Identify which cell holds the provided text, then report its [x, y] central coordinate. 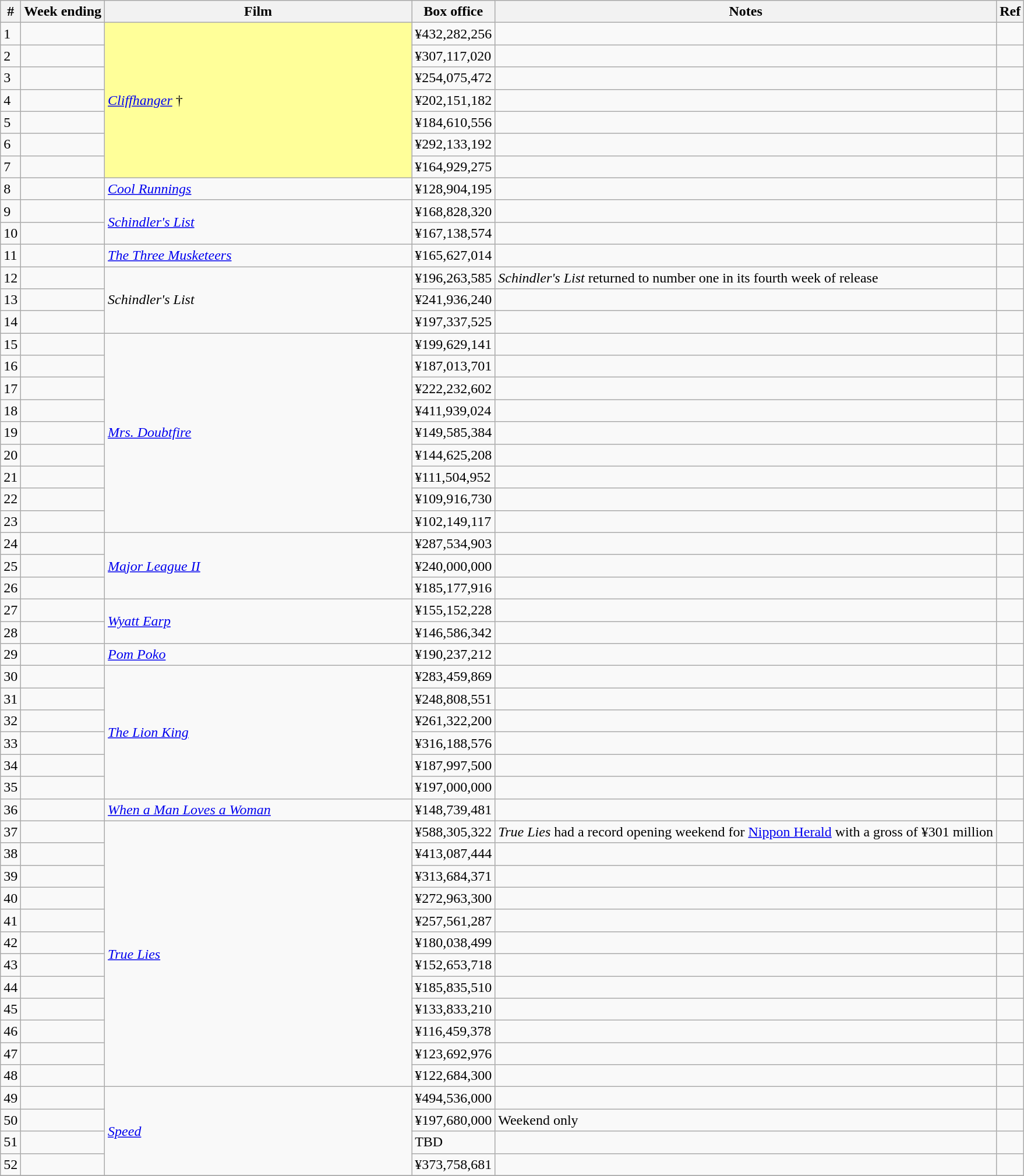
¥180,038,499 [453, 942]
27 [10, 610]
¥122,684,300 [453, 1076]
¥272,963,300 [453, 898]
¥283,459,869 [453, 677]
The Lion King [259, 732]
¥148,739,481 [453, 810]
¥307,117,020 [453, 56]
¥167,138,574 [453, 233]
¥190,237,212 [453, 655]
¥588,305,322 [453, 832]
¥373,758,681 [453, 1164]
True Lies had a record opening weekend for Nippon Herald with a gross of ¥301 million [746, 832]
Speed [259, 1131]
25 [10, 566]
¥287,534,903 [453, 543]
¥185,177,916 [453, 588]
51 [10, 1142]
52 [10, 1164]
20 [10, 455]
¥292,133,192 [453, 144]
13 [10, 300]
¥187,013,701 [453, 366]
3 [10, 78]
¥164,929,275 [453, 167]
42 [10, 942]
45 [10, 1009]
10 [10, 233]
48 [10, 1076]
¥197,000,000 [453, 787]
Cliffhanger † [259, 100]
¥109,916,730 [453, 499]
¥261,322,200 [453, 721]
Week ending [63, 12]
40 [10, 898]
¥128,904,195 [453, 189]
50 [10, 1120]
¥411,939,024 [453, 411]
Major League II [259, 566]
2 [10, 56]
24 [10, 543]
¥413,087,444 [453, 854]
Box office [453, 12]
Mrs. Doubtfire [259, 433]
1 [10, 34]
Cool Runnings [259, 189]
35 [10, 787]
¥494,536,000 [453, 1098]
¥197,680,000 [453, 1120]
37 [10, 832]
¥102,149,117 [453, 521]
7 [10, 167]
¥146,586,342 [453, 632]
32 [10, 721]
¥155,152,228 [453, 610]
TBD [453, 1142]
¥432,282,256 [453, 34]
21 [10, 477]
¥111,504,952 [453, 477]
¥168,828,320 [453, 211]
# [10, 12]
¥316,188,576 [453, 743]
17 [10, 389]
¥185,835,510 [453, 987]
36 [10, 810]
30 [10, 677]
6 [10, 144]
8 [10, 189]
15 [10, 344]
9 [10, 211]
When a Man Loves a Woman [259, 810]
Weekend only [746, 1120]
¥257,561,287 [453, 920]
22 [10, 499]
16 [10, 366]
Ref [1010, 12]
49 [10, 1098]
41 [10, 920]
¥165,627,014 [453, 255]
46 [10, 1032]
¥248,808,551 [453, 699]
¥149,585,384 [453, 433]
38 [10, 854]
47 [10, 1054]
¥197,337,525 [453, 322]
True Lies [259, 954]
11 [10, 255]
34 [10, 765]
23 [10, 521]
18 [10, 411]
26 [10, 588]
19 [10, 433]
¥196,263,585 [453, 278]
29 [10, 655]
¥199,629,141 [453, 344]
Schindler's List returned to number one in its fourth week of release [746, 278]
Pom Poko [259, 655]
¥116,459,378 [453, 1032]
4 [10, 100]
Notes [746, 12]
Film [259, 12]
33 [10, 743]
12 [10, 278]
¥187,997,500 [453, 765]
¥144,625,208 [453, 455]
43 [10, 965]
¥240,000,000 [453, 566]
¥254,075,472 [453, 78]
¥313,684,371 [453, 876]
28 [10, 632]
¥152,653,718 [453, 965]
Wyatt Earp [259, 621]
44 [10, 987]
¥202,151,182 [453, 100]
31 [10, 699]
¥241,936,240 [453, 300]
39 [10, 876]
¥133,833,210 [453, 1009]
The Three Musketeers [259, 255]
14 [10, 322]
¥123,692,976 [453, 1054]
¥222,232,602 [453, 389]
¥184,610,556 [453, 122]
5 [10, 122]
